For the text-containing cell, return its midpoint in [X, Y] coordinate format. 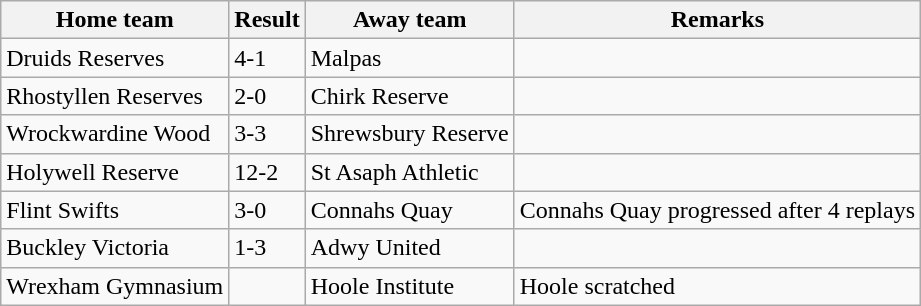
Connahs Quay progressed after 4 replays [717, 210]
Holywell Reserve [115, 172]
Hoole Institute [410, 286]
3-3 [267, 134]
Druids Reserves [115, 58]
Home team [115, 20]
Away team [410, 20]
St Asaph Athletic [410, 172]
Rhostyllen Reserves [115, 96]
Chirk Reserve [410, 96]
Hoole scratched [717, 286]
Wrockwardine Wood [115, 134]
4-1 [267, 58]
Result [267, 20]
Buckley Victoria [115, 248]
3-0 [267, 210]
Remarks [717, 20]
Shrewsbury Reserve [410, 134]
12-2 [267, 172]
Wrexham Gymnasium [115, 286]
Adwy United [410, 248]
1-3 [267, 248]
2-0 [267, 96]
Malpas [410, 58]
Connahs Quay [410, 210]
Flint Swifts [115, 210]
